From the cell containing the given text, extract its center point as [x, y] coordinate. 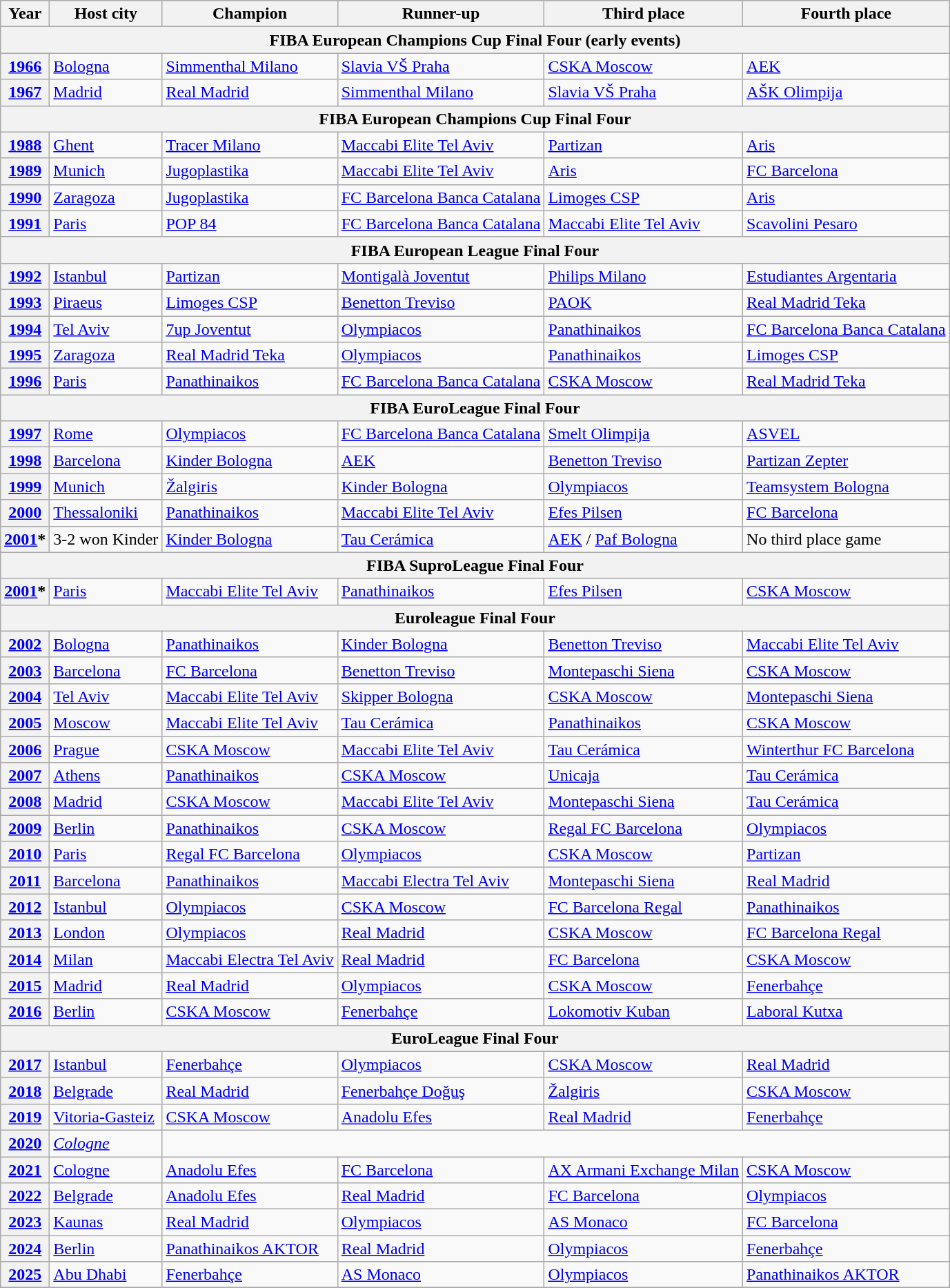
1990 [25, 197]
1967 [25, 92]
7up Joventut [250, 329]
Prague [106, 749]
Teamsystem Bologna [847, 487]
2005 [25, 723]
London [106, 933]
Smelt Olimpija [644, 434]
1997 [25, 434]
Kaunas [106, 1222]
2024 [25, 1249]
AŠK Olimpija [847, 92]
Athens [106, 776]
2007 [25, 776]
Unicaja [644, 776]
Montigalà Joventut [441, 276]
2006 [25, 749]
Moscow [106, 723]
AX Armani Exchange Milan [644, 1170]
2014 [25, 959]
2004 [25, 696]
EuroLeague Final Four [475, 1038]
2010 [25, 855]
2013 [25, 933]
1991 [25, 224]
1988 [25, 145]
Third place [644, 14]
Thessaloniki [106, 513]
2012 [25, 907]
1989 [25, 171]
2018 [25, 1091]
2022 [25, 1196]
PAOK [644, 302]
3-2 won Kinder [106, 539]
2009 [25, 828]
Partizan Zepter [847, 460]
Vitoria-Gasteiz [106, 1117]
Winterthur FC Barcelona [847, 749]
1999 [25, 487]
Euroleague Final Four [475, 618]
2021 [25, 1170]
POP 84 [250, 224]
ASVEL [847, 434]
1966 [25, 66]
2023 [25, 1222]
1992 [25, 276]
Estudiantes Argentaria [847, 276]
Skipper Bologna [441, 696]
No third place game [847, 539]
2020 [25, 1143]
Fenerbahçe Doğuş [441, 1091]
Laboral Kutxa [847, 1012]
1993 [25, 302]
Champion [250, 14]
Milan [106, 959]
AEK / Paf Bologna [644, 539]
1998 [25, 460]
FIBA European League Final Four [475, 250]
Tracer Milano [250, 145]
2017 [25, 1064]
FIBA European Champions Cup Final Four [475, 119]
2019 [25, 1117]
Lokomotiv Kuban [644, 1012]
Abu Dhabi [106, 1275]
Piraeus [106, 302]
Ghent [106, 145]
Philips Milano [644, 276]
2025 [25, 1275]
Scavolini Pesaro [847, 224]
2015 [25, 986]
1995 [25, 355]
1996 [25, 382]
2003 [25, 670]
2011 [25, 881]
FIBA European Champions Cup Final Four (early events) [475, 40]
Host city [106, 14]
1994 [25, 329]
2002 [25, 644]
FIBA EuroLeague Final Four [475, 408]
FIBA SuproLeague Final Four [475, 565]
2008 [25, 802]
Year [25, 14]
2000 [25, 513]
Rome [106, 434]
Fourth place [847, 14]
2016 [25, 1012]
Runner-up [441, 14]
